Provide the (X, Y) coordinate of the cell's center where the given text is located.  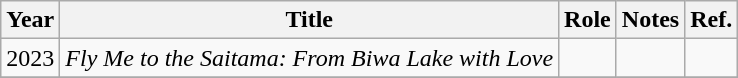
Role (588, 20)
Notes (650, 20)
Year (30, 20)
Ref. (712, 20)
Fly Me to the Saitama: From Biwa Lake with Love (310, 58)
Title (310, 20)
2023 (30, 58)
